Extract the (X, Y) coordinate from the center of the cell holding the provided text.  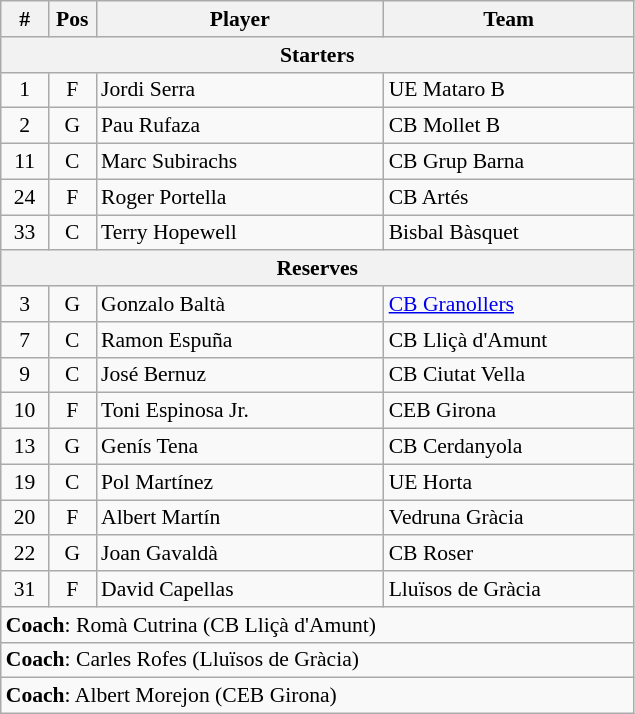
Joan Gavaldà (240, 554)
19 (25, 482)
CB Ciutat Vella (509, 375)
CB Grup Barna (509, 162)
CB Lliçà d'Amunt (509, 340)
José Bernuz (240, 375)
10 (25, 411)
Bisbal Bàsquet (509, 233)
Pol Martínez (240, 482)
11 (25, 162)
Genís Tena (240, 447)
CB Cerdanyola (509, 447)
Albert Martín (240, 518)
Starters (318, 55)
CB Roser (509, 554)
Team (509, 19)
CB Granollers (509, 304)
David Capellas (240, 589)
Marc Subirachs (240, 162)
3 (25, 304)
22 (25, 554)
31 (25, 589)
20 (25, 518)
33 (25, 233)
7 (25, 340)
13 (25, 447)
Coach: Carles Rofes (Lluïsos de Gràcia) (318, 660)
1 (25, 90)
Pau Rufaza (240, 126)
Coach: Albert Morejon (CEB Girona) (318, 696)
CB Artés (509, 197)
# (25, 19)
Gonzalo Baltà (240, 304)
Lluïsos de Gràcia (509, 589)
9 (25, 375)
Pos (72, 19)
2 (25, 126)
Jordi Serra (240, 90)
Player (240, 19)
UE Mataro B (509, 90)
CEB Girona (509, 411)
Vedruna Gràcia (509, 518)
UE Horta (509, 482)
CB Mollet B (509, 126)
Reserves (318, 269)
Coach: Romà Cutrina (CB Lliçà d'Amunt) (318, 625)
Toni Espinosa Jr. (240, 411)
Terry Hopewell (240, 233)
Ramon Espuña (240, 340)
Roger Portella (240, 197)
24 (25, 197)
